Find where the given text appears and provide that cell's center as [x, y] coordinate. 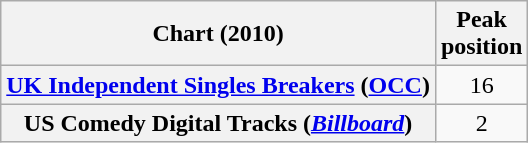
UK Independent Singles Breakers (OCC) [218, 85]
Peakposition [481, 34]
16 [481, 85]
Chart (2010) [218, 34]
US Comedy Digital Tracks (Billboard) [218, 123]
2 [481, 123]
